Extract the [x, y] coordinate from the center of the cell holding the provided text.  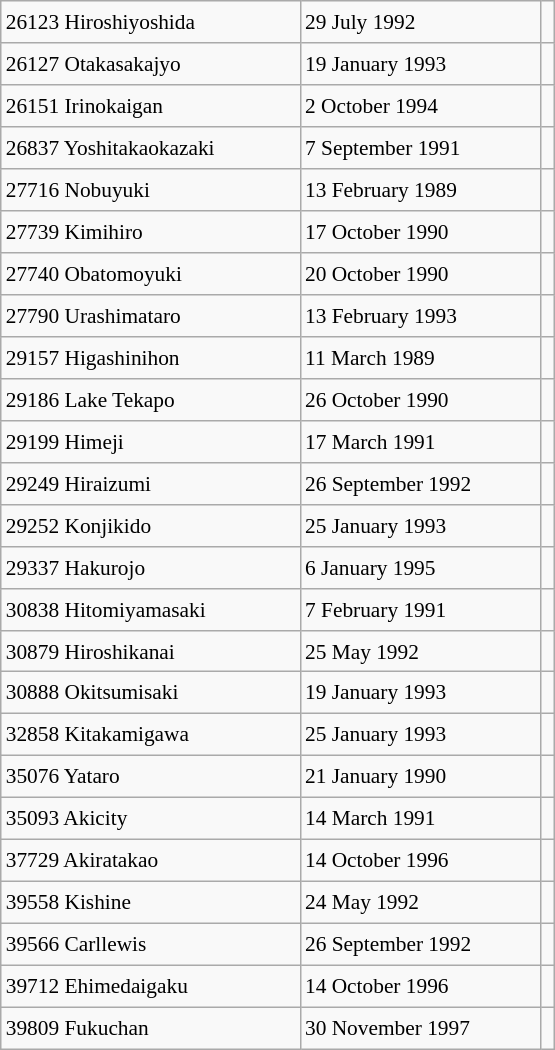
37729 Akiratakao [150, 861]
27740 Obatomoyuki [150, 274]
14 March 1991 [420, 819]
30879 Hiroshikanai [150, 651]
30838 Hitomiyamasaki [150, 609]
35076 Yataro [150, 777]
11 March 1989 [420, 358]
26837 Yoshitakaokazaki [150, 148]
13 February 1993 [420, 316]
29199 Himeji [150, 441]
29 July 1992 [420, 22]
24 May 1992 [420, 903]
26 October 1990 [420, 399]
27739 Kimihiro [150, 232]
29157 Higashinihon [150, 358]
13 February 1989 [420, 190]
32858 Kitakamigawa [150, 735]
7 September 1991 [420, 148]
27716 Nobuyuki [150, 190]
27790 Urashimataro [150, 316]
39809 Fukuchan [150, 1028]
39712 Ehimedaigaku [150, 986]
29252 Konjikido [150, 525]
6 January 1995 [420, 567]
26127 Otakasakajyo [150, 64]
29186 Lake Tekapo [150, 399]
30888 Okitsumisaki [150, 693]
30 November 1997 [420, 1028]
20 October 1990 [420, 274]
17 March 1991 [420, 441]
35093 Akicity [150, 819]
39558 Kishine [150, 903]
7 February 1991 [420, 609]
29337 Hakurojo [150, 567]
39566 Carllewis [150, 945]
17 October 1990 [420, 232]
25 May 1992 [420, 651]
29249 Hiraizumi [150, 483]
26123 Hiroshiyoshida [150, 22]
2 October 1994 [420, 106]
21 January 1990 [420, 777]
26151 Irinokaigan [150, 106]
